Locate the cell with the specified text and output its [X, Y] center coordinate. 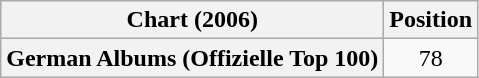
German Albums (Offizielle Top 100) [192, 58]
78 [431, 58]
Chart (2006) [192, 20]
Position [431, 20]
